Return the [X, Y] coordinate for the center point of the cell that contains the specified text.  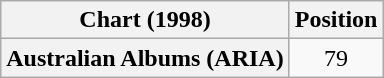
79 [336, 58]
Position [336, 20]
Chart (1998) [145, 20]
Australian Albums (ARIA) [145, 58]
